Search for the cell housing the specified text and yield its (x, y) center coordinate. 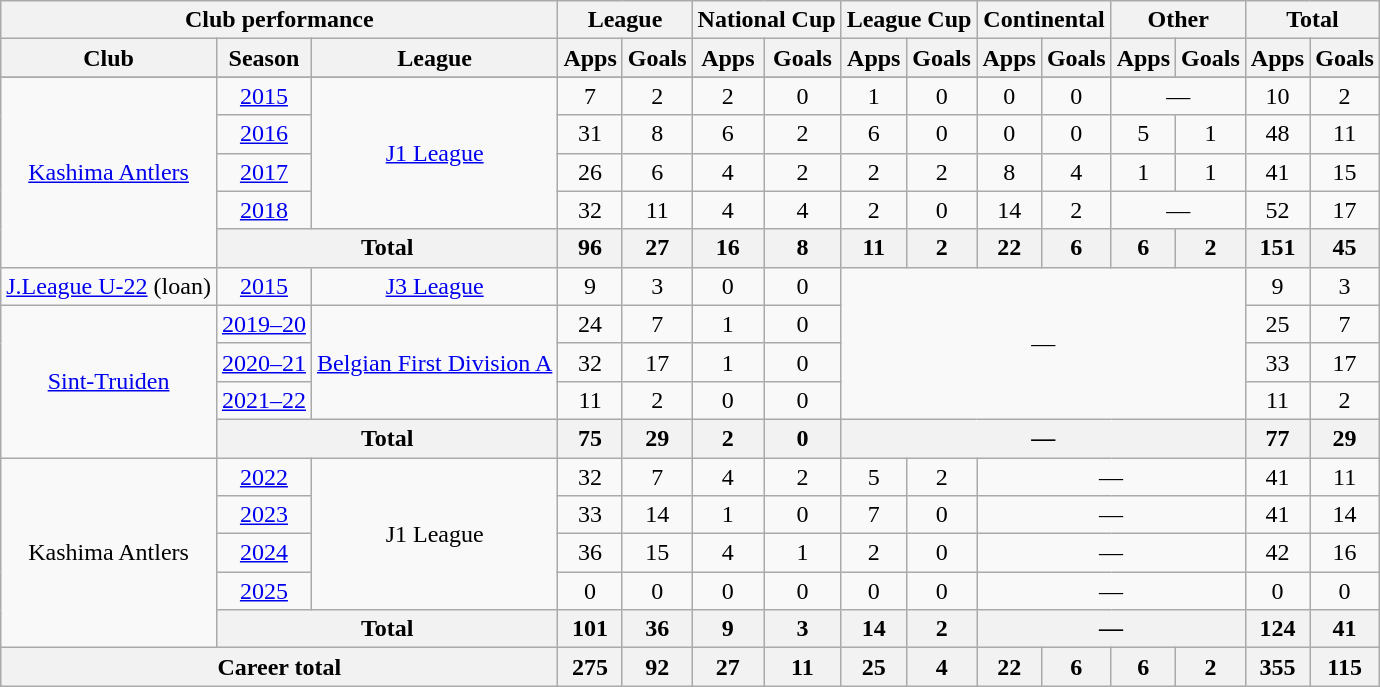
Continental (1044, 20)
2019–20 (264, 324)
101 (590, 629)
45 (1345, 248)
10 (1277, 96)
J.League U-22 (loan) (109, 286)
Belgian First Division A (434, 362)
24 (590, 324)
31 (590, 134)
Club (109, 58)
National Cup (766, 20)
115 (1345, 667)
42 (1277, 553)
48 (1277, 134)
Season (264, 58)
26 (590, 172)
275 (590, 667)
2018 (264, 210)
52 (1277, 210)
2022 (264, 477)
Career total (280, 667)
2017 (264, 172)
2020–21 (264, 362)
92 (657, 667)
2024 (264, 553)
355 (1277, 667)
151 (1277, 248)
2025 (264, 591)
2021–22 (264, 400)
77 (1277, 438)
J3 League (434, 286)
75 (590, 438)
124 (1277, 629)
League Cup (909, 20)
Sint-Truiden (109, 381)
96 (590, 248)
2016 (264, 134)
Other (1178, 20)
Club performance (280, 20)
2023 (264, 515)
